Pinpoint the cell where the given text exists, returning its [X, Y] midpoint coordinate. 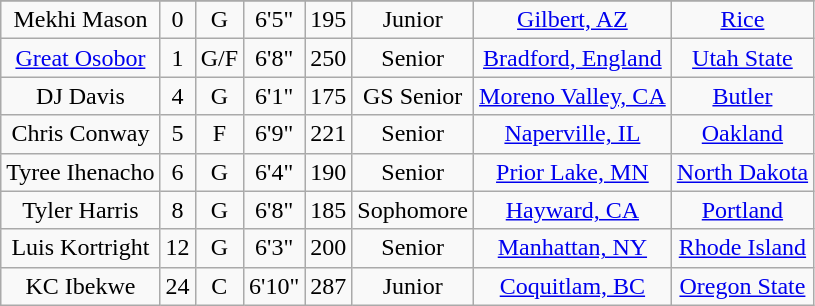
Utah State [742, 58]
Gilbert, AZ [573, 20]
DJ Davis [80, 96]
Prior Lake, MN [573, 172]
200 [328, 248]
C [219, 286]
195 [328, 20]
Mekhi Mason [80, 20]
8 [178, 210]
Butler [742, 96]
6'9" [274, 134]
Coquitlam, BC [573, 286]
287 [328, 286]
24 [178, 286]
221 [328, 134]
Naperville, IL [573, 134]
6'4" [274, 172]
Bradford, England [573, 58]
Manhattan, NY [573, 248]
4 [178, 96]
185 [328, 210]
175 [328, 96]
Moreno Valley, CA [573, 96]
Tyler Harris [80, 210]
Hayward, CA [573, 210]
250 [328, 58]
5 [178, 134]
Tyree Ihenacho [80, 172]
1 [178, 58]
6'10" [274, 286]
Rice [742, 20]
6'3" [274, 248]
GS Senior [413, 96]
Rhode Island [742, 248]
Portland [742, 210]
Great Osobor [80, 58]
6'1" [274, 96]
KC Ibekwe [80, 286]
12 [178, 248]
190 [328, 172]
0 [178, 20]
North Dakota [742, 172]
Luis Kortright [80, 248]
F [219, 134]
6'5" [274, 20]
Oregon State [742, 286]
G/F [219, 58]
Sophomore [413, 210]
Oakland [742, 134]
6 [178, 172]
Chris Conway [80, 134]
